From the cell containing the given text, extract its center point as [X, Y] coordinate. 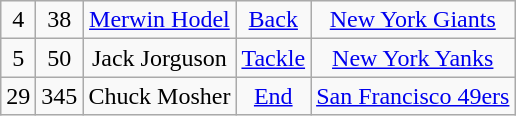
29 [18, 96]
New York Yanks [413, 58]
Jack Jorguson [160, 58]
New York Giants [413, 20]
Merwin Hodel [160, 20]
End [274, 96]
345 [60, 96]
Back [274, 20]
Tackle [274, 58]
San Francisco 49ers [413, 96]
Chuck Mosher [160, 96]
5 [18, 58]
50 [60, 58]
38 [60, 20]
4 [18, 20]
